From the cell containing the given text, extract its center point as (X, Y) coordinate. 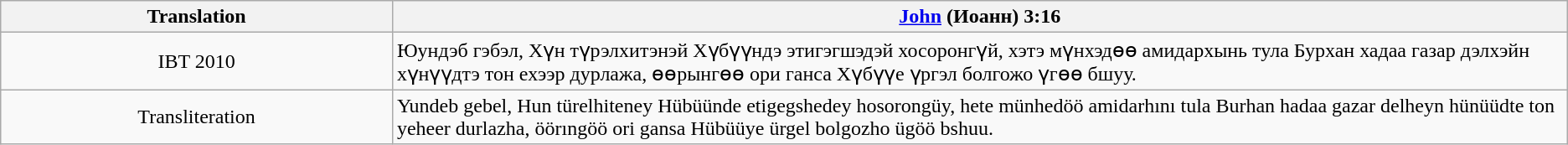
IBT 2010 (197, 61)
Translation (197, 17)
John (Иоанн) 3:16 (980, 17)
Transliteration (197, 117)
